Return [x, y] of the center of cell containing provided text 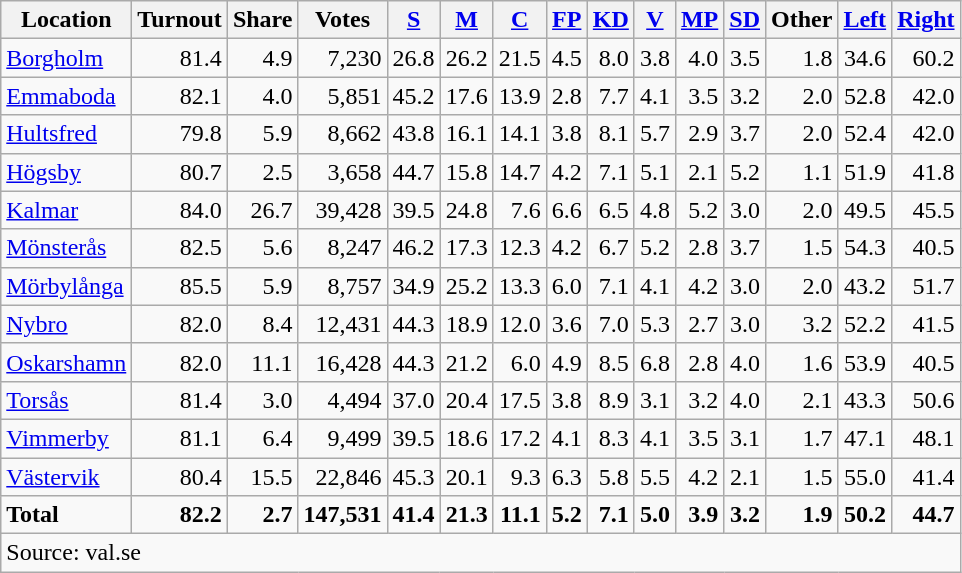
2.9 [699, 134]
55.0 [865, 477]
50.6 [926, 400]
FP [566, 20]
Source: val.se [480, 553]
Nybro [66, 324]
52.2 [865, 324]
25.2 [466, 286]
50.2 [865, 515]
S [414, 20]
4.5 [566, 58]
Share [262, 20]
34.6 [865, 58]
Hultsfred [66, 134]
41.8 [926, 172]
45.2 [414, 96]
5,851 [342, 96]
17.2 [520, 438]
KD [610, 20]
Left [865, 20]
82.5 [180, 248]
Location [66, 20]
Västervik [66, 477]
47.1 [865, 438]
3,658 [342, 172]
7,230 [342, 58]
52.8 [865, 96]
60.2 [926, 58]
52.4 [865, 134]
17.5 [520, 400]
Borgholm [66, 58]
53.9 [865, 362]
5.5 [654, 477]
9.3 [520, 477]
1.9 [802, 515]
5.3 [654, 324]
1.6 [802, 362]
6.3 [566, 477]
43.2 [865, 286]
MP [699, 20]
48.1 [926, 438]
8,662 [342, 134]
39,428 [342, 210]
18.9 [466, 324]
12.3 [520, 248]
14.7 [520, 172]
26.7 [262, 210]
Total [66, 515]
8.5 [610, 362]
45.3 [414, 477]
85.5 [180, 286]
20.1 [466, 477]
17.6 [466, 96]
20.4 [466, 400]
80.4 [180, 477]
6.6 [566, 210]
7.6 [520, 210]
51.9 [865, 172]
8.4 [262, 324]
43.8 [414, 134]
26.2 [466, 58]
26.8 [414, 58]
13.9 [520, 96]
79.8 [180, 134]
51.7 [926, 286]
C [520, 20]
43.3 [865, 400]
34.9 [414, 286]
37.0 [414, 400]
22,846 [342, 477]
4.8 [654, 210]
Kalmar [66, 210]
8.0 [610, 58]
5.6 [262, 248]
7.7 [610, 96]
8.3 [610, 438]
7.0 [610, 324]
24.8 [466, 210]
16,428 [342, 362]
6.4 [262, 438]
8.9 [610, 400]
54.3 [865, 248]
5.8 [610, 477]
21.5 [520, 58]
Right [926, 20]
147,531 [342, 515]
3.6 [566, 324]
5.0 [654, 515]
SD [745, 20]
6.8 [654, 362]
Emmaboda [66, 96]
84.0 [180, 210]
Turnout [180, 20]
80.7 [180, 172]
81.1 [180, 438]
1.7 [802, 438]
13.3 [520, 286]
45.5 [926, 210]
6.7 [610, 248]
5.1 [654, 172]
14.1 [520, 134]
M [466, 20]
12.0 [520, 324]
Mörbylånga [66, 286]
3.9 [699, 515]
9,499 [342, 438]
49.5 [865, 210]
8,247 [342, 248]
82.1 [180, 96]
12,431 [342, 324]
41.5 [926, 324]
1.1 [802, 172]
Other [802, 20]
16.1 [466, 134]
4,494 [342, 400]
1.8 [802, 58]
Mönsterås [66, 248]
17.3 [466, 248]
Votes [342, 20]
15.5 [262, 477]
Högsby [66, 172]
15.8 [466, 172]
82.2 [180, 515]
Torsås [66, 400]
18.6 [466, 438]
Oskarshamn [66, 362]
6.5 [610, 210]
Vimmerby [66, 438]
2.5 [262, 172]
21.2 [466, 362]
8,757 [342, 286]
21.3 [466, 515]
5.7 [654, 134]
8.1 [610, 134]
V [654, 20]
46.2 [414, 248]
